Determine the (X, Y) coordinate at the center of the cell enclosing the given text.  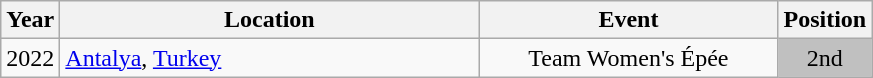
Event (628, 20)
Antalya, Turkey (270, 58)
2nd (825, 58)
Position (825, 20)
Year (30, 20)
Team Women's Épée (628, 58)
2022 (30, 58)
Location (270, 20)
